Determine the (X, Y) coordinate at the center of the cell enclosing the given text.  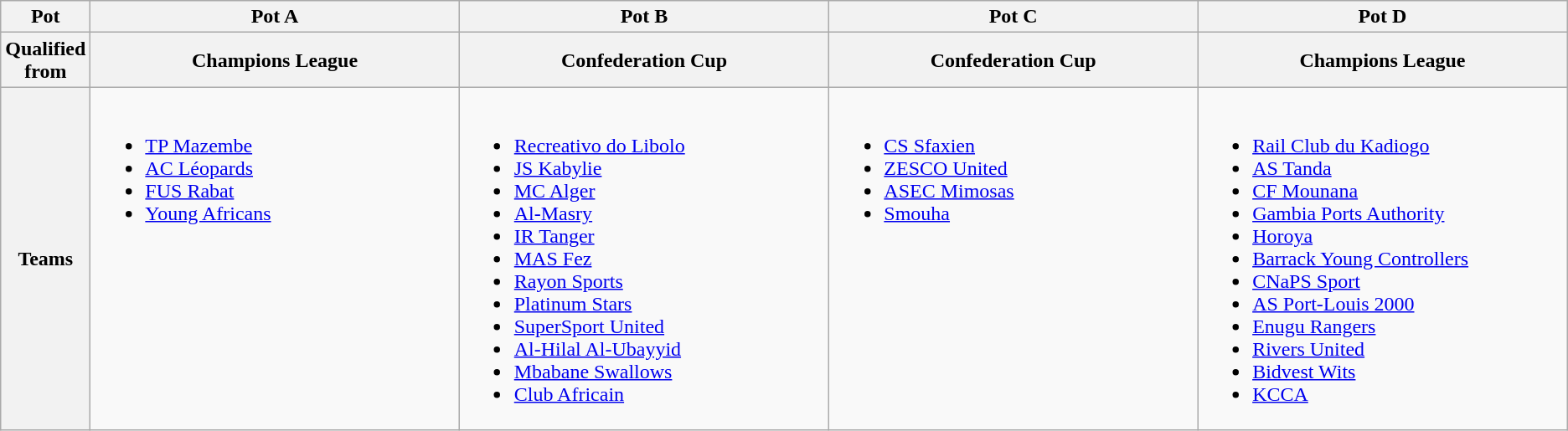
Teams (45, 259)
Pot A (275, 17)
Pot (45, 17)
CS Sfaxien ZESCO United ASEC Mimosas Smouha (1014, 259)
Qualified from (45, 60)
Pot D (1383, 17)
Pot C (1014, 17)
TP Mazembe AC Léopards FUS Rabat Young Africans (275, 259)
Pot B (644, 17)
